From the cell containing the given text, extract its center point as [X, Y] coordinate. 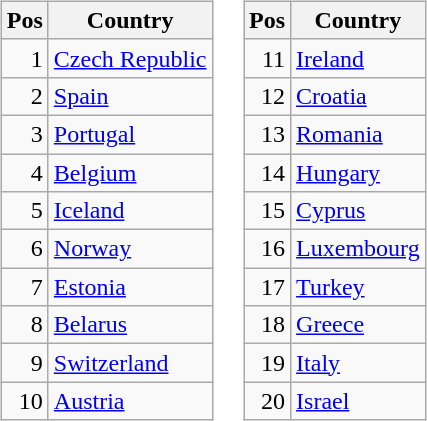
16 [268, 249]
7 [24, 287]
6 [24, 249]
Belarus [130, 325]
13 [268, 134]
Iceland [130, 211]
Ireland [358, 58]
12 [268, 96]
14 [268, 173]
Norway [130, 249]
5 [24, 211]
Italy [358, 363]
Belgium [130, 173]
Greece [358, 325]
8 [24, 325]
Romania [358, 134]
Switzerland [130, 363]
Croatia [358, 96]
Cyprus [358, 211]
20 [268, 401]
10 [24, 401]
4 [24, 173]
17 [268, 287]
Estonia [130, 287]
3 [24, 134]
19 [268, 363]
Austria [130, 401]
Turkey [358, 287]
9 [24, 363]
Luxembourg [358, 249]
Spain [130, 96]
15 [268, 211]
Israel [358, 401]
Hungary [358, 173]
Portugal [130, 134]
11 [268, 58]
Czech Republic [130, 58]
1 [24, 58]
2 [24, 96]
18 [268, 325]
